Scan for the cell matching the given text and deliver its (x, y) coordinate at center. 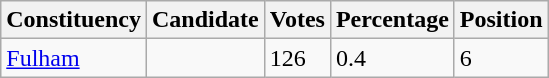
Position (501, 20)
Percentage (392, 20)
Constituency (74, 20)
126 (297, 58)
Candidate (205, 20)
Fulham (74, 58)
Votes (297, 20)
6 (501, 58)
0.4 (392, 58)
